Detect which cell encompasses the target text, then output its [x, y] center coordinate. 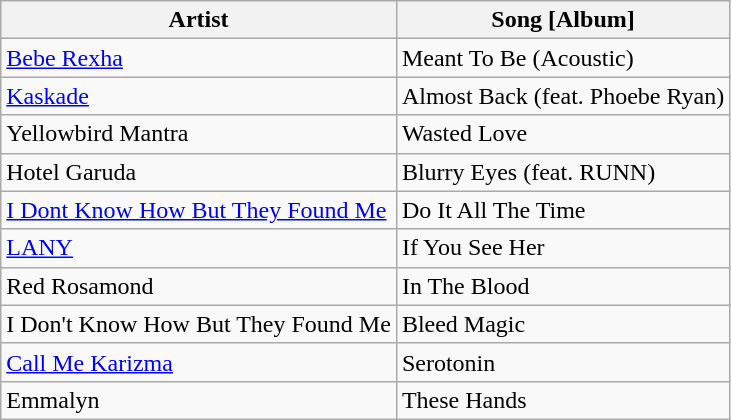
If You See Her [562, 248]
Hotel Garuda [199, 172]
Serotonin [562, 362]
Do It All The Time [562, 210]
Emmalyn [199, 400]
Yellowbird Mantra [199, 134]
These Hands [562, 400]
Bleed Magic [562, 324]
Wasted Love [562, 134]
Bebe Rexha [199, 58]
Artist [199, 20]
Kaskade [199, 96]
I Dont Know How But They Found Me [199, 210]
Blurry Eyes (feat. RUNN) [562, 172]
Call Me Karizma [199, 362]
Song [Album] [562, 20]
In The Blood [562, 286]
LANY [199, 248]
Meant To Be (Acoustic) [562, 58]
I Don't Know How But They Found Me [199, 324]
Almost Back (feat. Phoebe Ryan) [562, 96]
Red Rosamond [199, 286]
